Identify which cell holds the provided text, then report its (x, y) central coordinate. 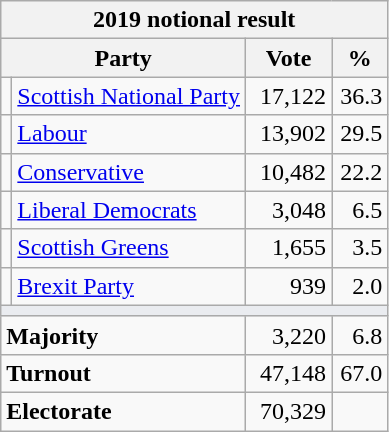
3.5 (360, 248)
Liberal Democrats (129, 210)
10,482 (289, 172)
36.3 (360, 96)
3,220 (289, 335)
67.0 (360, 373)
939 (289, 286)
Vote (289, 58)
Majority (124, 335)
2019 notional result (194, 20)
22.2 (360, 172)
Conservative (129, 172)
3,048 (289, 210)
2.0 (360, 286)
47,148 (289, 373)
13,902 (289, 134)
1,655 (289, 248)
Brexit Party (129, 286)
29.5 (360, 134)
17,122 (289, 96)
Labour (129, 134)
% (360, 58)
Electorate (124, 411)
Scottish National Party (129, 96)
6.8 (360, 335)
Turnout (124, 373)
Party (124, 58)
6.5 (360, 210)
70,329 (289, 411)
Scottish Greens (129, 248)
